Find where the given text appears and provide that cell's center as [x, y] coordinate. 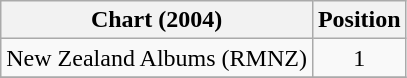
1 [359, 58]
Chart (2004) [157, 20]
Position [359, 20]
New Zealand Albums (RMNZ) [157, 58]
